Output the (x, y) coordinate of the center of the cell containing the given text.  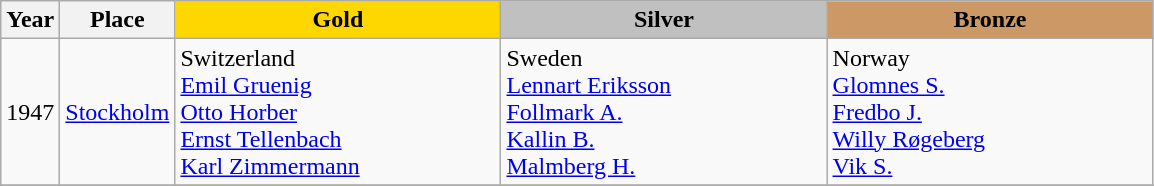
Bronze (990, 20)
Stockholm (118, 112)
SwedenLennart ErikssonFollmark A.Kallin B.Malmberg H. (664, 112)
1947 (30, 112)
NorwayGlomnes S.Fredbo J.Willy RøgebergVik S. (990, 112)
Gold (338, 20)
Silver (664, 20)
SwitzerlandEmil GruenigOtto HorberErnst TellenbachKarl Zimmermann (338, 112)
Year (30, 20)
Place (118, 20)
